Locate the cell with the specified text and output its (X, Y) center coordinate. 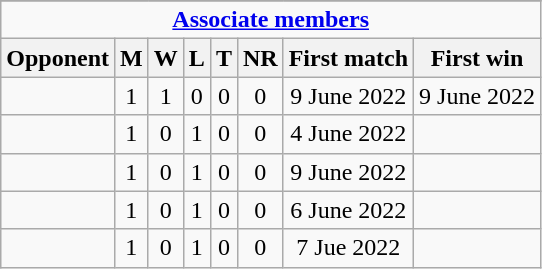
T (224, 58)
NR (260, 58)
First win (478, 58)
7 Jue 2022 (348, 248)
W (166, 58)
M (132, 58)
Associate members (271, 20)
6 June 2022 (348, 210)
4 June 2022 (348, 134)
First match (348, 58)
L (196, 58)
Opponent (58, 58)
